Scan for the cell matching the given text and deliver its (x, y) coordinate at center. 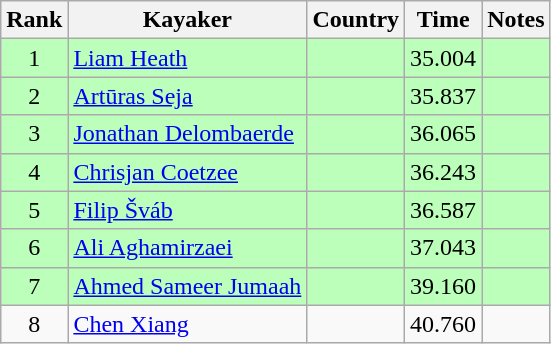
36.587 (444, 210)
Kayaker (188, 20)
36.065 (444, 134)
8 (34, 324)
39.160 (444, 286)
Artūras Seja (188, 96)
3 (34, 134)
4 (34, 172)
5 (34, 210)
Filip Šváb (188, 210)
37.043 (444, 248)
Jonathan Delombaerde (188, 134)
Ahmed Sameer Jumaah (188, 286)
Ali Aghamirzaei (188, 248)
6 (34, 248)
Country (356, 20)
7 (34, 286)
2 (34, 96)
Notes (516, 20)
1 (34, 58)
35.837 (444, 96)
36.243 (444, 172)
40.760 (444, 324)
35.004 (444, 58)
Liam Heath (188, 58)
Chrisjan Coetzee (188, 172)
Chen Xiang (188, 324)
Rank (34, 20)
Time (444, 20)
